From the cell containing the given text, extract its center point as (X, Y) coordinate. 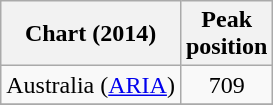
Chart (2014) (91, 34)
Australia (ARIA) (91, 85)
709 (226, 85)
Peakposition (226, 34)
